Pinpoint the cell where the given text exists, returning its (X, Y) midpoint coordinate. 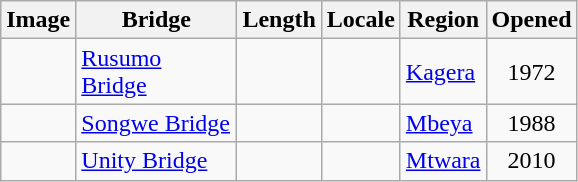
Image (38, 20)
Unity Bridge (156, 161)
Mbeya (443, 123)
Songwe Bridge (156, 123)
1972 (532, 72)
Length (279, 20)
Rusumo Bridge (156, 72)
Kagera (443, 72)
Mtwara (443, 161)
Region (443, 20)
2010 (532, 161)
Opened (532, 20)
1988 (532, 123)
Locale (360, 20)
Bridge (156, 20)
